Pinpoint the cell where the given text exists, returning its (X, Y) midpoint coordinate. 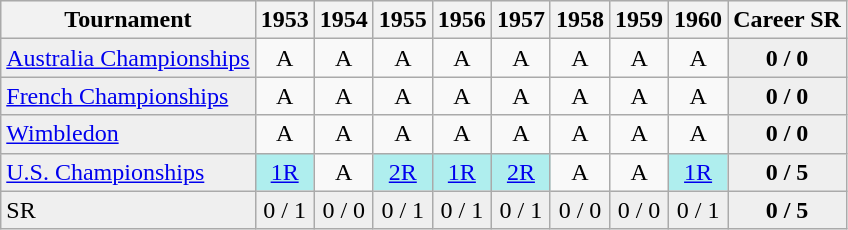
1958 (580, 20)
1954 (344, 20)
1959 (640, 20)
Australia Championships (128, 58)
1953 (284, 20)
French Championships (128, 96)
Career SR (788, 20)
1957 (520, 20)
1960 (698, 20)
Tournament (128, 20)
Wimbledon (128, 134)
1956 (462, 20)
1955 (402, 20)
U.S. Championships (128, 172)
SR (128, 210)
